Return the [X, Y] coordinate for the center point of the cell that contains the specified text.  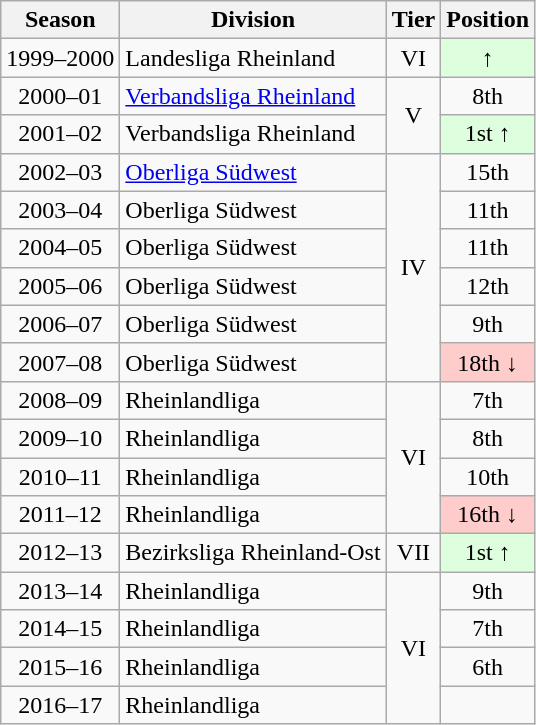
Position [488, 20]
IV [414, 267]
2005–06 [60, 286]
Division [253, 20]
2012–13 [60, 553]
16th ↓ [488, 515]
1999–2000 [60, 58]
2002–03 [60, 172]
2011–12 [60, 515]
2009–10 [60, 438]
2003–04 [60, 210]
2006–07 [60, 324]
2008–09 [60, 400]
2000–01 [60, 96]
6th [488, 667]
2010–11 [60, 477]
2016–17 [60, 705]
18th ↓ [488, 362]
Bezirksliga Rheinland-Ost [253, 553]
10th [488, 477]
Landesliga Rheinland [253, 58]
Tier [414, 20]
2015–16 [60, 667]
↑ [488, 58]
VII [414, 553]
V [414, 115]
15th [488, 172]
2004–05 [60, 248]
2014–15 [60, 629]
12th [488, 286]
2001–02 [60, 134]
Season [60, 20]
2007–08 [60, 362]
2013–14 [60, 591]
